Output the [x, y] coordinate of the center of the cell containing the given text.  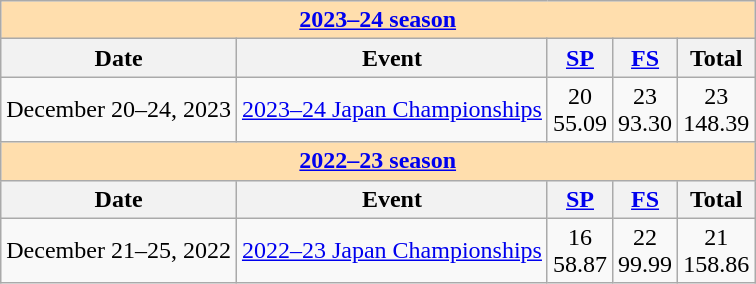
23 148.39 [716, 110]
2023–24 season [378, 20]
20 55.09 [580, 110]
December 20–24, 2023 [119, 110]
2023–24 Japan Championships [392, 110]
2022–23 Japan Championships [392, 250]
2022–23 season [378, 161]
December 21–25, 2022 [119, 250]
22 99.99 [646, 250]
23 93.30 [646, 110]
21 158.86 [716, 250]
16 58.87 [580, 250]
